Identify which cell holds the provided text, then report its (x, y) central coordinate. 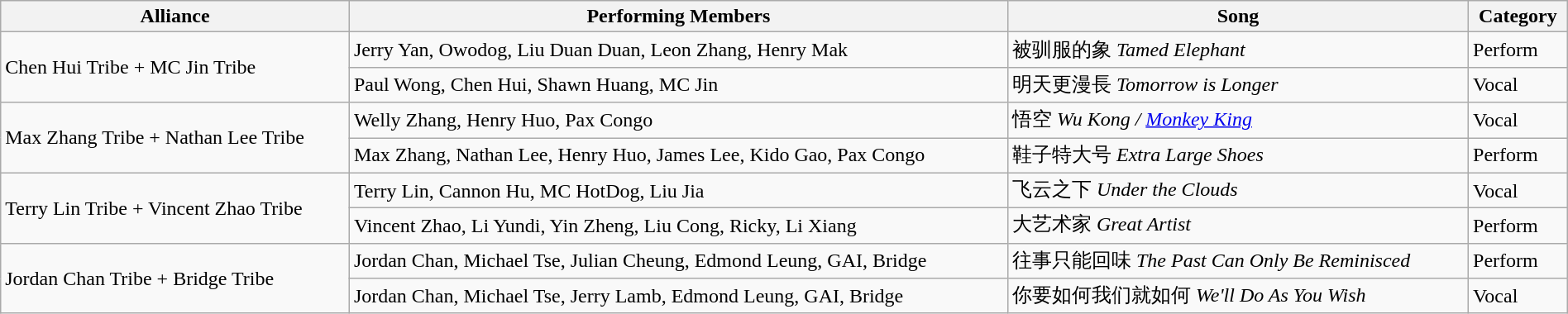
Jerry Yan, Owodog, Liu Duan Duan, Leon Zhang, Henry Mak (678, 50)
大艺术家 Great Artist (1237, 226)
Alliance (175, 17)
Category (1518, 17)
Performing Members (678, 17)
Paul Wong, Chen Hui, Shawn Huang, MC Jin (678, 84)
鞋子特大号 Extra Large Shoes (1237, 155)
Jordan Chan Tribe + Bridge Tribe (175, 278)
Jordan Chan, Michael Tse, Julian Cheung, Edmond Leung, GAI, Bridge (678, 261)
Welly Zhang, Henry Huo, Pax Congo (678, 121)
飞云之下 Under the Clouds (1237, 190)
Terry Lin Tribe + Vincent Zhao Tribe (175, 208)
被驯服的象 Tamed Elephant (1237, 50)
往事只能回味 The Past Can Only Be Reminisced (1237, 261)
Max Zhang Tribe + Nathan Lee Tribe (175, 137)
Terry Lin, Cannon Hu, MC HotDog, Liu Jia (678, 190)
Max Zhang, Nathan Lee, Henry Huo, James Lee, Kido Gao, Pax Congo (678, 155)
Vincent Zhao, Li Yundi, Yin Zheng, Liu Cong, Ricky, Li Xiang (678, 226)
Jordan Chan, Michael Tse, Jerry Lamb, Edmond Leung, GAI, Bridge (678, 296)
明天更漫長 Tomorrow is Longer (1237, 84)
你要如何我们就如何 We'll Do As You Wish (1237, 296)
悟空 Wu Kong / Monkey King (1237, 121)
Chen Hui Tribe + MC Jin Tribe (175, 68)
Song (1237, 17)
